For the text-containing cell, return its midpoint in [X, Y] coordinate format. 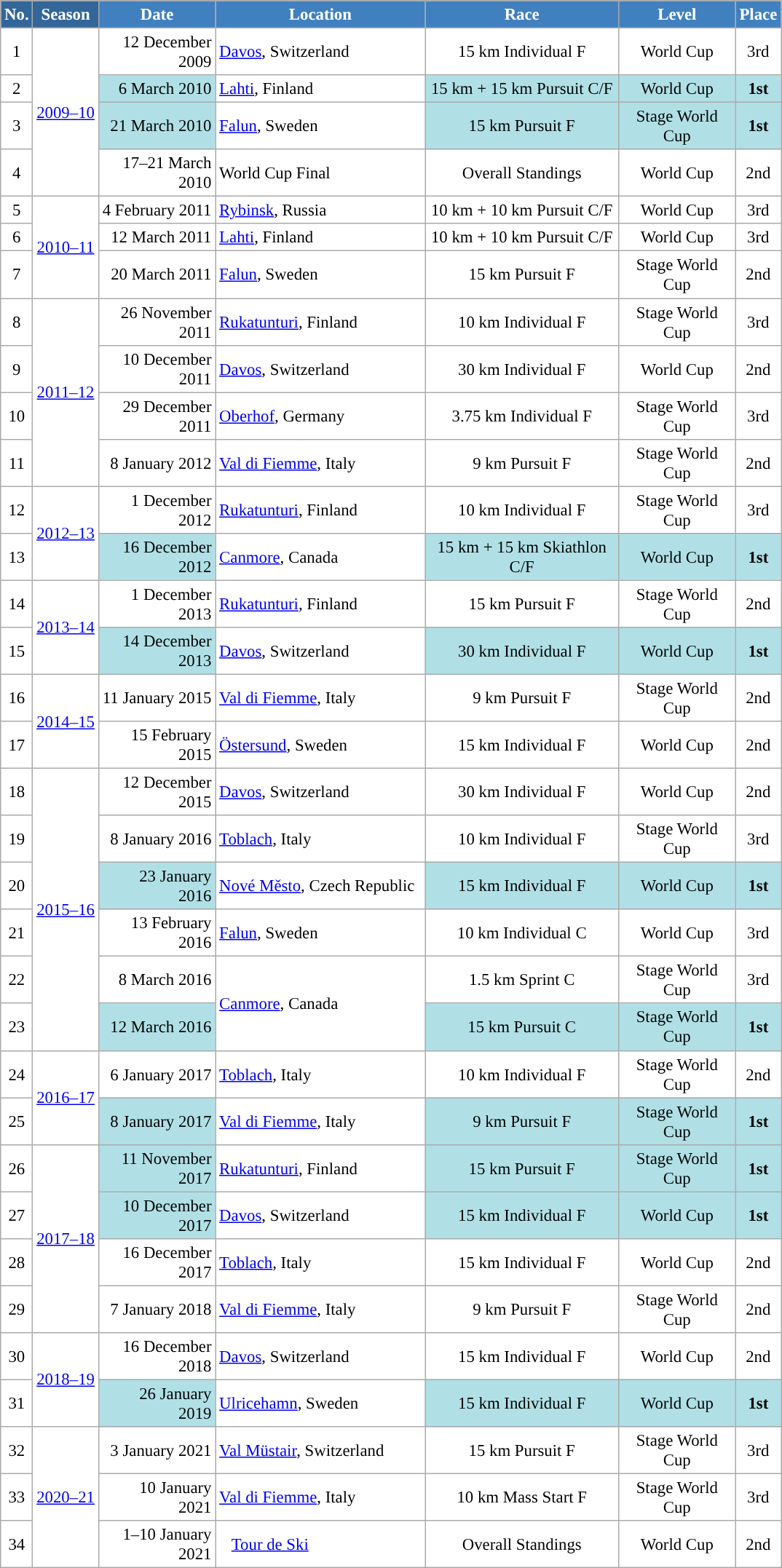
8 January 2012 [157, 463]
2020–21 [66, 1497]
24 [17, 1074]
Nové Město, Czech Republic [320, 887]
6 [17, 238]
Ulricehamn, Sweden [320, 1403]
8 March 2016 [157, 980]
18 [17, 792]
1.5 km Sprint C [522, 980]
26 November 2011 [157, 322]
17–21 March 2010 [157, 173]
1 [17, 52]
9 [17, 368]
33 [17, 1498]
11 [17, 463]
16 December 2018 [157, 1357]
31 [17, 1403]
17 [17, 745]
2018–19 [66, 1380]
2013–14 [66, 627]
10 December 2017 [157, 1216]
10 [17, 416]
No. [17, 15]
2015–16 [66, 910]
12 March 2016 [157, 1028]
15 km Pursuit C [522, 1028]
15 February 2015 [157, 745]
Date [157, 15]
2 [17, 89]
14 December 2013 [157, 651]
34 [17, 1545]
2016–17 [66, 1098]
29 [17, 1309]
8 January 2017 [157, 1121]
16 December 2012 [157, 558]
21 March 2010 [157, 127]
10 December 2011 [157, 368]
23 [17, 1028]
7 January 2018 [157, 1309]
10 km Individual C [522, 933]
1 December 2012 [157, 510]
Val Müstair, Switzerland [320, 1450]
2010–11 [66, 248]
27 [17, 1216]
Östersund, Sweden [320, 745]
12 March 2011 [157, 238]
4 [17, 173]
10 km Mass Start F [522, 1498]
6 January 2017 [157, 1074]
Location [320, 15]
13 February 2016 [157, 933]
26 [17, 1168]
20 March 2011 [157, 275]
Place [758, 15]
13 [17, 558]
14 [17, 604]
29 December 2011 [157, 416]
15 km + 15 km Skiathlon C/F [522, 558]
3.75 km Individual F [522, 416]
3 January 2021 [157, 1450]
2009–10 [66, 112]
2012–13 [66, 533]
Tour de Ski [320, 1545]
1–10 January 2021 [157, 1545]
2011–12 [66, 392]
30 [17, 1357]
19 [17, 839]
1 December 2013 [157, 604]
12 [17, 510]
Level [677, 15]
11 January 2015 [157, 697]
World Cup Final [320, 173]
20 [17, 887]
7 [17, 275]
8 January 2016 [157, 839]
26 January 2019 [157, 1403]
12 December 2015 [157, 792]
11 November 2017 [157, 1168]
16 December 2017 [157, 1262]
5 [17, 210]
Oberhof, Germany [320, 416]
15 [17, 651]
25 [17, 1121]
15 km + 15 km Pursuit C/F [522, 89]
10 January 2021 [157, 1498]
Season [66, 15]
2014–15 [66, 721]
2017–18 [66, 1238]
4 February 2011 [157, 210]
3 [17, 127]
Rybinsk, Russia [320, 210]
Race [522, 15]
32 [17, 1450]
22 [17, 980]
16 [17, 697]
23 January 2016 [157, 887]
21 [17, 933]
6 March 2010 [157, 89]
28 [17, 1262]
8 [17, 322]
12 December 2009 [157, 52]
